From the cell containing the given text, extract its center point as [x, y] coordinate. 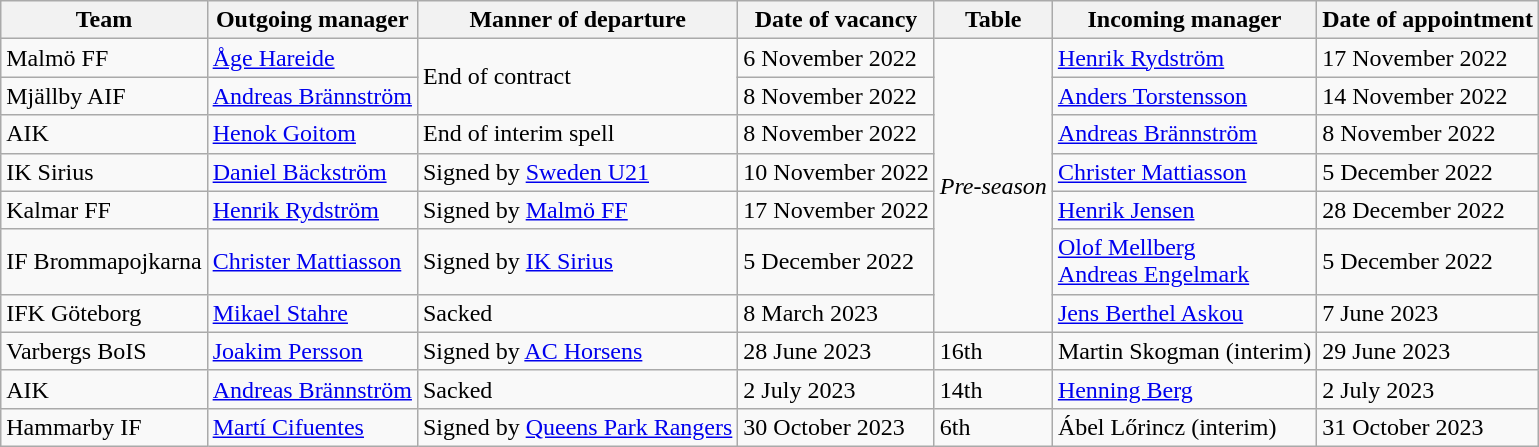
28 June 2023 [836, 351]
Table [993, 20]
Malmö FF [104, 58]
14th [993, 389]
Henok Goitom [312, 134]
Outgoing manager [312, 20]
Martin Skogman (interim) [1184, 351]
14 November 2022 [1428, 96]
Henrik Jensen [1184, 210]
Ábel Lőrincz (interim) [1184, 427]
IK Sirius [104, 172]
30 October 2023 [836, 427]
Signed by Sweden U21 [577, 172]
Jens Berthel Askou [1184, 313]
Joakim Persson [312, 351]
29 June 2023 [1428, 351]
End of interim spell [577, 134]
Hammarby IF [104, 427]
Date of appointment [1428, 20]
IF Brommapojkarna [104, 262]
Date of vacancy [836, 20]
Signed by AC Horsens [577, 351]
Daniel Bäckström [312, 172]
End of contract [577, 77]
Olof Mellberg Andreas Engelmark [1184, 262]
Signed by IK Sirius [577, 262]
Martí Cifuentes [312, 427]
Pre-season [993, 186]
Varbergs BoIS [104, 351]
8 March 2023 [836, 313]
6th [993, 427]
Kalmar FF [104, 210]
Signed by Queens Park Rangers [577, 427]
16th [993, 351]
Åge Hareide [312, 58]
Incoming manager [1184, 20]
Mjällby AIF [104, 96]
Signed by Malmö FF [577, 210]
Mikael Stahre [312, 313]
31 October 2023 [1428, 427]
6 November 2022 [836, 58]
7 June 2023 [1428, 313]
IFK Göteborg [104, 313]
Anders Torstensson [1184, 96]
28 December 2022 [1428, 210]
Team [104, 20]
Manner of departure [577, 20]
Henning Berg [1184, 389]
10 November 2022 [836, 172]
